Scan for the cell matching the given text and deliver its (x, y) coordinate at center. 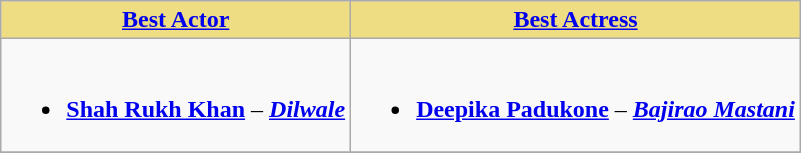
Shah Rukh Khan – Dilwale (176, 96)
Best Actress (576, 20)
Deepika Padukone – Bajirao Mastani (576, 96)
Best Actor (176, 20)
